Determine the (x, y) coordinate at the center of the cell enclosing the given text.  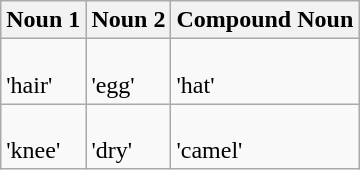
'camel' (265, 136)
'hat' (265, 72)
Compound Noun (265, 20)
'hair' (44, 72)
'egg' (128, 72)
Noun 2 (128, 20)
Noun 1 (44, 20)
'dry' (128, 136)
'knee' (44, 136)
